Find where the given text appears and provide that cell's center as (x, y) coordinate. 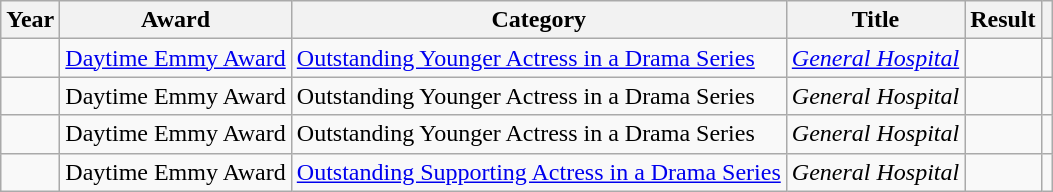
Outstanding Supporting Actress in a Drama Series (538, 172)
Category (538, 20)
Result (1003, 20)
Title (875, 20)
Year (30, 20)
Award (176, 20)
